Pinpoint the cell where the given text exists, returning its (x, y) midpoint coordinate. 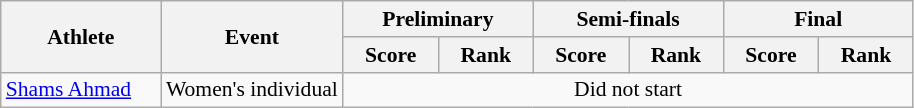
Semi-finals (628, 19)
Shams Ahmad (81, 90)
Athlete (81, 36)
Event (252, 36)
Did not start (628, 90)
Women's individual (252, 90)
Preliminary (438, 19)
Final (818, 19)
